Output the [X, Y] coordinate of the center of the cell containing the given text.  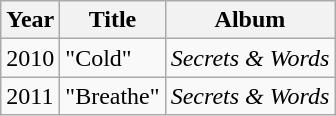
"Breathe" [112, 96]
Title [112, 20]
2011 [30, 96]
Year [30, 20]
Album [250, 20]
"Cold" [112, 58]
2010 [30, 58]
